For the text-containing cell, return its midpoint in (x, y) coordinate format. 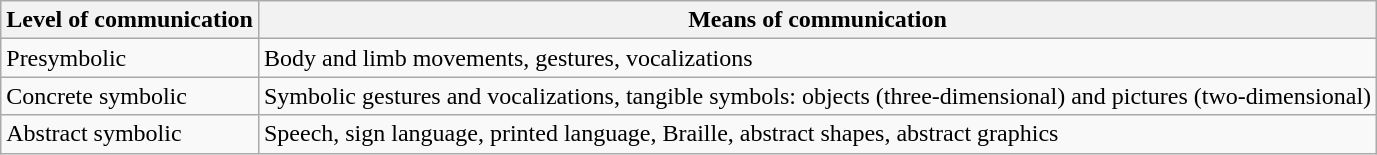
Abstract symbolic (130, 134)
Level of communication (130, 20)
Body and limb movements, gestures, vocalizations (817, 58)
Speech, sign language, printed language, Braille, abstract shapes, abstract graphics (817, 134)
Means of communication (817, 20)
Symbolic gestures and vocalizations, tangible symbols: objects (three-dimensional) and pictures (two-dimensional) (817, 96)
Presymbolic (130, 58)
Concrete symbolic (130, 96)
